Provide the (x, y) coordinate of the cell's center where the given text is located.  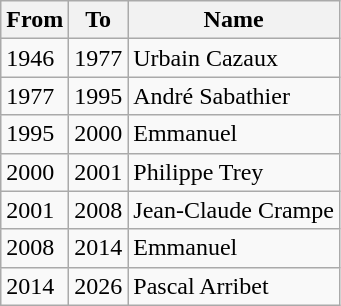
Urbain Cazaux (234, 58)
1946 (35, 58)
Jean-Claude Crampe (234, 210)
To (98, 20)
From (35, 20)
Name (234, 20)
2026 (98, 286)
Philippe Trey (234, 172)
Pascal Arribet (234, 286)
André Sabathier (234, 96)
